Detect which cell encompasses the target text, then output its (x, y) center coordinate. 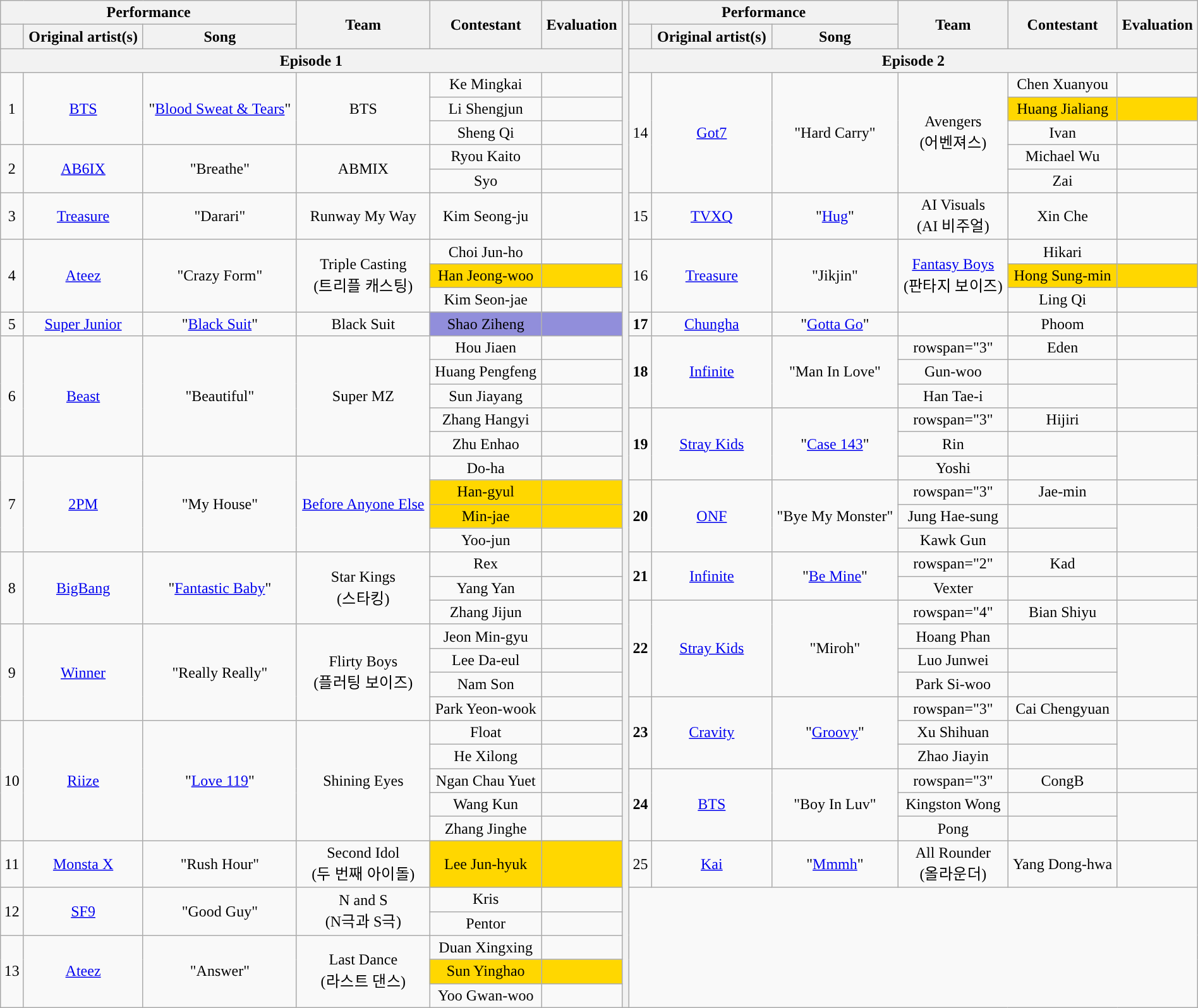
12 (12, 911)
Kawk Gun (953, 540)
Kim Seon-jae (485, 299)
Huang Jialiang (1063, 109)
Yang Dong-hwa (1063, 864)
Min-jae (485, 516)
"Hug" (835, 216)
"Really Really" (220, 672)
"Bye My Monster" (835, 516)
Sun Yinghao (485, 971)
Black Suit (363, 324)
Sun Jiayang (485, 396)
N and S (N극과 S극) (363, 911)
8 (12, 588)
Pong (953, 829)
"Beautiful" (220, 396)
Yoo Gwan-woo (485, 995)
"Love 119" (220, 781)
Super MZ (363, 396)
Cai Chengyuan (1063, 708)
19 (641, 444)
Second Idol (두 번째 아이돌) (363, 864)
Wang Kun (485, 805)
Ngan Chau Yuet (485, 781)
Yoshi (953, 468)
Han-gyul (485, 492)
Star Kings (스타킹) (363, 588)
Zhang Hangyi (485, 420)
Kim Seong-ju (485, 216)
Zai (1063, 181)
22 (641, 648)
"Case 143" (835, 444)
Fantasy Boys (판타지 보이즈) (953, 275)
"Gotta Go" (835, 324)
ABMIX (363, 169)
Cravity (711, 732)
20 (641, 516)
1 (12, 109)
Lee Jun-hyuk (485, 864)
Avengers (어벤져스) (953, 133)
CongB (1063, 781)
Sheng Qi (485, 133)
13 (12, 971)
Triple Casting (트리플 캐스팅) (363, 275)
24 (641, 805)
Jeon Min-gyu (485, 636)
All Rounder (올라운더) (953, 864)
Episode 2 (914, 61)
Chen Xuanyou (1063, 85)
ONF (711, 516)
"Be Mine" (835, 576)
AI Visuals (AI 비주얼) (953, 216)
Kingston Wong (953, 805)
Nam Son (485, 684)
Chungha (711, 324)
Riize (83, 781)
Rin (953, 444)
Monsta X (83, 864)
"Breathe" (220, 169)
14 (641, 133)
Pentor (485, 923)
Hong Sung-min (1063, 275)
18 (641, 372)
SF9 (83, 911)
Flirty Boys (플러팅 보이즈) (363, 672)
Rex (485, 564)
AB6IX (83, 169)
"Darari" (220, 216)
Winner (83, 672)
"Mmmh" (835, 864)
"Rush Hour" (220, 864)
Park Yeon-wook (485, 708)
5 (12, 324)
"Answer" (220, 971)
Before Anyone Else (363, 504)
Zhang Jinghe (485, 829)
Super Junior (83, 324)
Hikari (1063, 251)
Han Tae-i (953, 396)
15 (641, 216)
Li Shengjun (485, 109)
Vexter (953, 588)
Kai (711, 864)
Got7 (711, 133)
3 (12, 216)
TVXQ (711, 216)
23 (641, 732)
Xin Che (1063, 216)
BigBang (83, 588)
rowspan="2" (953, 564)
"Blood Sweat & Tears" (220, 109)
Choi Jun-ho (485, 251)
"Boy In Luv" (835, 805)
Yang Yan (485, 588)
Float (485, 733)
Shao Ziheng (485, 324)
Eden (1063, 348)
6 (12, 396)
"Crazy Form" (220, 275)
Kad (1063, 564)
Bian Shiyu (1063, 612)
11 (12, 864)
Hou Jiaen (485, 348)
"Black Suit" (220, 324)
4 (12, 275)
Ivan (1063, 133)
Zhang Jijun (485, 612)
2PM (83, 504)
Lee Da-eul (485, 660)
"Hard Carry" (835, 133)
He Xilong (485, 757)
Do-ha (485, 468)
Yoo-jun (485, 540)
Huang Pengfeng (485, 372)
Shining Eyes (363, 781)
Beast (83, 396)
Han Jeong-woo (485, 275)
Duan Xingxing (485, 947)
2 (12, 169)
Park Si-woo (953, 684)
Hijiri (1063, 420)
Zhao Jiayin (953, 757)
17 (641, 324)
21 (641, 576)
Phoom (1063, 324)
9 (12, 672)
Ke Mingkai (485, 85)
Jae-min (1063, 492)
Ling Qi (1063, 299)
Ryou Kaito (485, 157)
7 (12, 504)
Runway My Way (363, 216)
Episode 1 (311, 61)
Luo Junwei (953, 660)
"Good Guy" (220, 911)
Gun-woo (953, 372)
"Miroh" (835, 648)
"My House" (220, 504)
Last Dance (라스트 댄스) (363, 971)
Michael Wu (1063, 157)
Xu Shihuan (953, 733)
Kris (485, 899)
Zhu Enhao (485, 444)
10 (12, 781)
"Groovy" (835, 732)
Syo (485, 181)
"Man In Love" (835, 372)
25 (641, 864)
16 (641, 275)
rowspan="4" (953, 612)
"Fantastic Baby" (220, 588)
Jung Hae-sung (953, 516)
"Jikjin" (835, 275)
Hoang Phan (953, 636)
